Capture the cell that displays the provided text and extract its (X, Y) central coordinate. 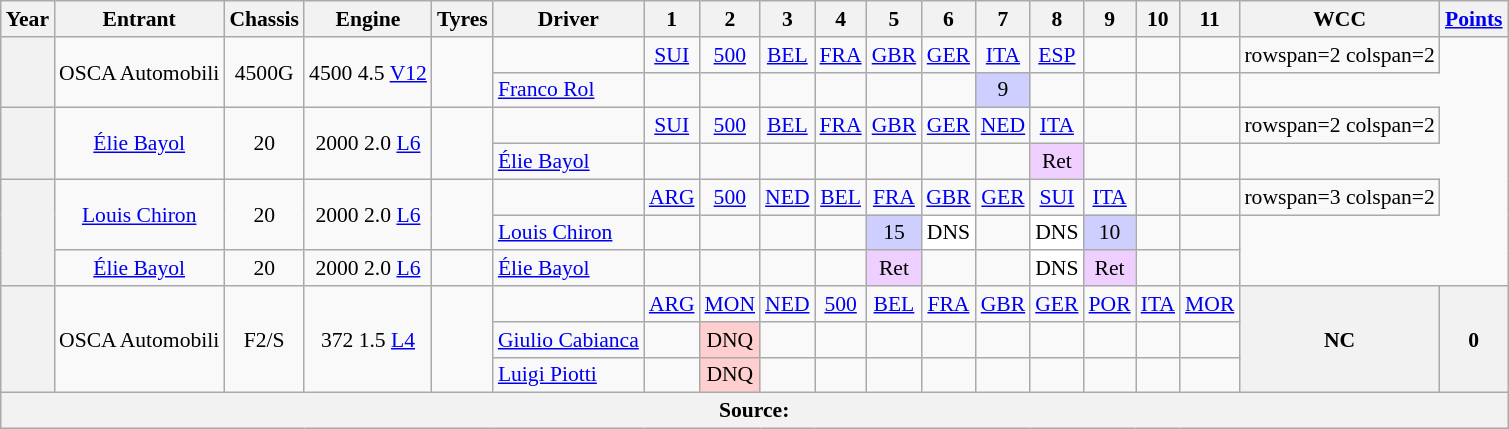
Source: (754, 411)
4500G (264, 72)
NC (1340, 340)
Engine (368, 19)
Tyres (462, 19)
2 (730, 19)
POR (1110, 304)
F2/S (264, 340)
5 (894, 19)
15 (894, 233)
4 (841, 19)
Year (28, 19)
Entrant (139, 19)
Chassis (264, 19)
Luigi Piotti (568, 375)
6 (948, 19)
11 (1210, 19)
7 (1004, 19)
372 1.5 L4 (368, 340)
MON (730, 304)
1 (672, 19)
Franco Rol (568, 90)
rowspan=3 colspan=2 (1340, 197)
0 (1474, 340)
ESP (1056, 55)
Giulio Cabianca (568, 340)
4500 4.5 V12 (368, 72)
Driver (568, 19)
8 (1056, 19)
3 (787, 19)
WCC (1340, 19)
Points (1474, 19)
MOR (1210, 304)
